Detect which cell encompasses the target text, then output its (X, Y) center coordinate. 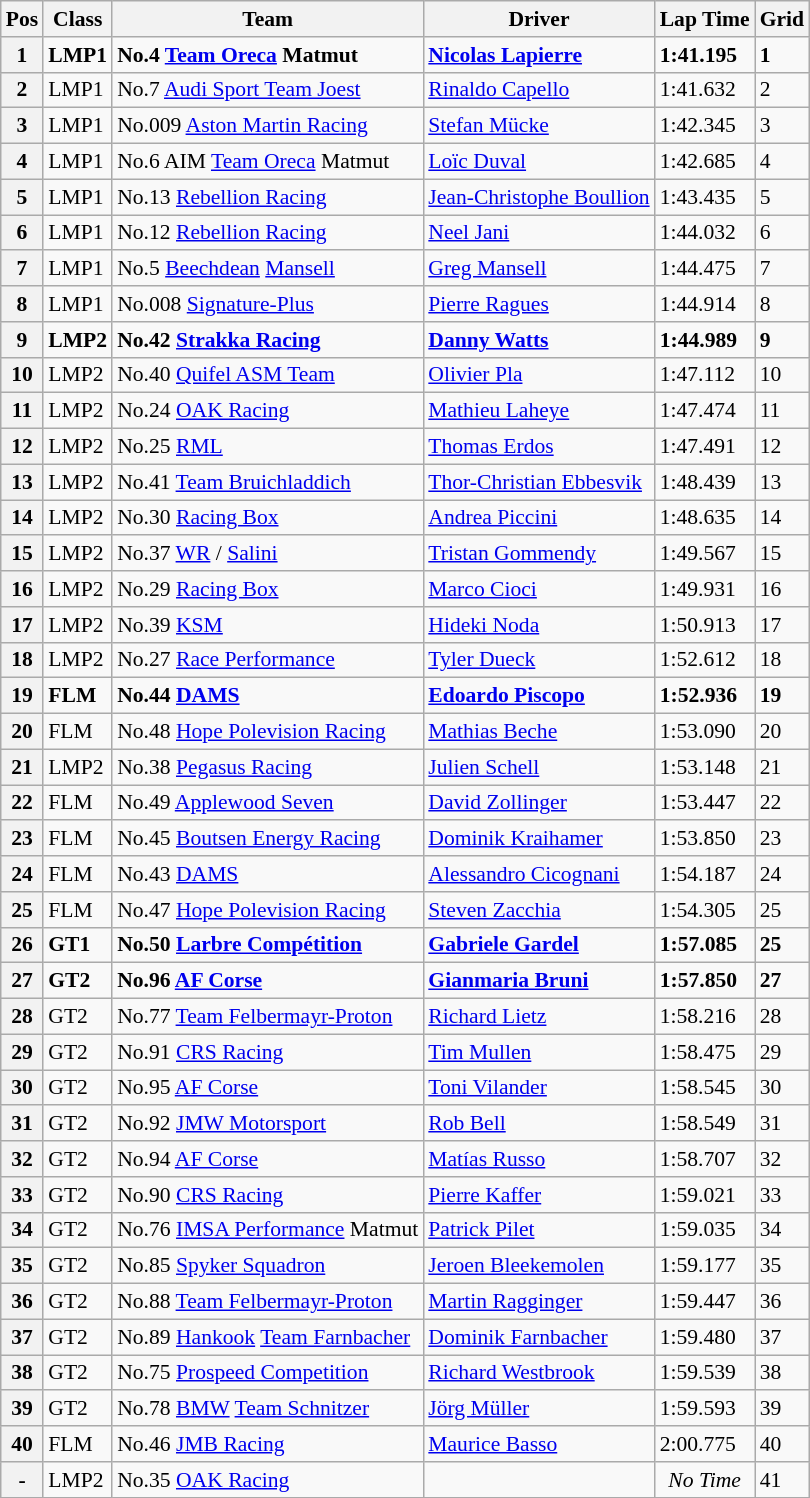
No.78 BMW Team Schnitzer (268, 1409)
1:59.447 (705, 1302)
1:42.685 (705, 162)
1:49.567 (705, 554)
1:44.475 (705, 269)
Grid (782, 19)
No.40 Quifel ASM Team (268, 375)
1:58.216 (705, 1017)
No.47 Hope Polevision Racing (268, 910)
1:48.635 (705, 518)
1:57.850 (705, 981)
Team (268, 19)
Pierre Ragues (538, 304)
No.7 Audi Sport Team Joest (268, 90)
Olivier Pla (538, 375)
No.35 OAK Racing (268, 1480)
1:59.593 (705, 1409)
Edoardo Piscopo (538, 696)
Pierre Kaffer (538, 1195)
No.30 Racing Box (268, 518)
No.43 DAMS (268, 874)
No.77 Team Felbermayr-Proton (268, 1017)
GT1 (78, 945)
1:48.439 (705, 482)
Matías Russo (538, 1159)
No.008 Signature-Plus (268, 304)
No.75 Prospeed Competition (268, 1373)
Tristan Gommendy (538, 554)
Pos (22, 19)
Tim Mullen (538, 1052)
1:59.177 (705, 1266)
No.96 AF Corse (268, 981)
No.95 AF Corse (268, 1088)
No.41 Team Bruichladdich (268, 482)
No.49 Applewood Seven (268, 803)
1:58.707 (705, 1159)
No.12 Rebellion Racing (268, 233)
Dominik Farnbacher (538, 1337)
No.13 Rebellion Racing (268, 197)
No.76 IMSA Performance Matmut (268, 1230)
Neel Jani (538, 233)
No.29 Racing Box (268, 589)
David Zollinger (538, 803)
1:58.545 (705, 1088)
Rinaldo Capello (538, 90)
26 (22, 945)
2:00.775 (705, 1444)
1:58.549 (705, 1124)
Jörg Müller (538, 1409)
1:44.032 (705, 233)
1:50.913 (705, 625)
No.009 Aston Martin Racing (268, 126)
1:44.914 (705, 304)
41 (782, 1480)
Alessandro Cicognani (538, 874)
1:59.539 (705, 1373)
1:54.305 (705, 910)
1:54.187 (705, 874)
1:58.475 (705, 1052)
No.27 Race Performance (268, 660)
No.39 KSM (268, 625)
Lap Time (705, 19)
No.38 Pegasus Racing (268, 767)
Stefan Mücke (538, 126)
1:53.090 (705, 732)
1:52.936 (705, 696)
Maurice Basso (538, 1444)
Rob Bell (538, 1124)
Class (78, 19)
Steven Zacchia (538, 910)
Thor-Christian Ebbesvik (538, 482)
Marco Cioci (538, 589)
Hideki Noda (538, 625)
No.88 Team Felbermayr-Proton (268, 1302)
No.48 Hope Polevision Racing (268, 732)
No.6 AIM Team Oreca Matmut (268, 162)
Julien Schell (538, 767)
Richard Lietz (538, 1017)
Gabriele Gardel (538, 945)
Richard Westbrook (538, 1373)
Martin Ragginger (538, 1302)
Tyler Dueck (538, 660)
1:41.195 (705, 55)
1:44.989 (705, 340)
1:52.612 (705, 660)
No.42 Strakka Racing (268, 340)
Andrea Piccini (538, 518)
No.90 CRS Racing (268, 1195)
Toni Vilander (538, 1088)
Jean-Christophe Boullion (538, 197)
No.91 CRS Racing (268, 1052)
No.85 Spyker Squadron (268, 1266)
1:43.435 (705, 197)
1:59.035 (705, 1230)
Loïc Duval (538, 162)
Mathias Beche (538, 732)
No.25 RML (268, 447)
1:42.345 (705, 126)
Danny Watts (538, 340)
1:49.931 (705, 589)
1:59.021 (705, 1195)
No.4 Team Oreca Matmut (268, 55)
1:47.491 (705, 447)
1:41.632 (705, 90)
No.46 JMB Racing (268, 1444)
Gianmaria Bruni (538, 981)
1:53.148 (705, 767)
1:47.474 (705, 411)
No.94 AF Corse (268, 1159)
No.5 Beechdean Mansell (268, 269)
Mathieu Laheye (538, 411)
1:57.085 (705, 945)
No Time (705, 1480)
No.45 Boutsen Energy Racing (268, 839)
No.44 DAMS (268, 696)
Jeroen Bleekemolen (538, 1266)
No.37 WR / Salini (268, 554)
1:53.850 (705, 839)
1:59.480 (705, 1337)
No.50 Larbre Compétition (268, 945)
Greg Mansell (538, 269)
1:47.112 (705, 375)
Dominik Kraihamer (538, 839)
1:53.447 (705, 803)
Patrick Pilet (538, 1230)
No.89 Hankook Team Farnbacher (268, 1337)
No.92 JMW Motorsport (268, 1124)
Driver (538, 19)
Thomas Erdos (538, 447)
- (22, 1480)
Nicolas Lapierre (538, 55)
No.24 OAK Racing (268, 411)
